Detect which cell encompasses the target text, then output its [X, Y] center coordinate. 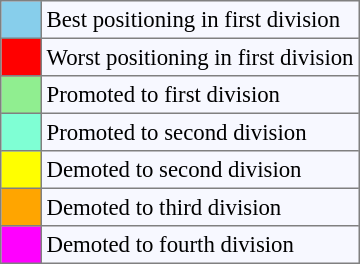
Demoted to fourth division [200, 245]
Demoted to third division [200, 207]
Promoted to first division [200, 95]
Worst positioning in first division [200, 57]
Promoted to second division [200, 132]
Demoted to second division [200, 170]
Best positioning in first division [200, 20]
